Output the [x, y] coordinate of the center of the cell containing the given text.  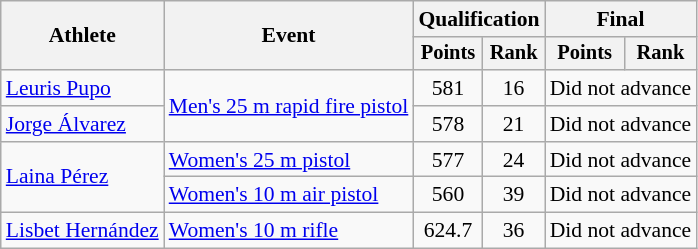
624.7 [448, 231]
Jorge Álvarez [82, 124]
560 [448, 195]
Women's 10 m air pistol [289, 195]
39 [514, 195]
Laina Pérez [82, 178]
36 [514, 231]
Athlete [82, 36]
Qualification [478, 19]
Leuris Pupo [82, 88]
Women's 10 m rifle [289, 231]
Men's 25 m rapid fire pistol [289, 106]
581 [448, 88]
577 [448, 160]
21 [514, 124]
Final [621, 19]
16 [514, 88]
Lisbet Hernández [82, 231]
24 [514, 160]
Event [289, 36]
Women's 25 m pistol [289, 160]
578 [448, 124]
